Output the [X, Y] coordinate of the center of the cell containing the given text.  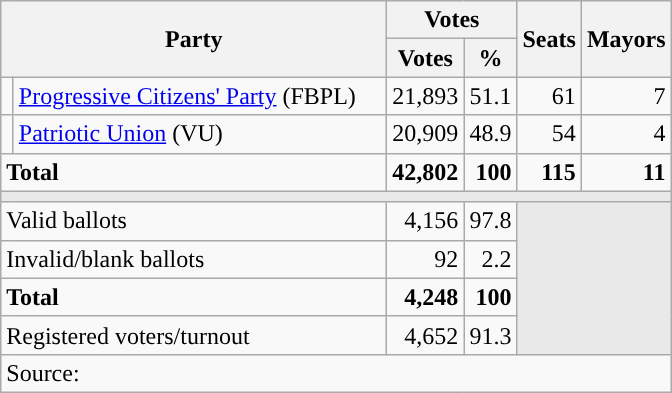
2.2 [490, 259]
4,248 [426, 297]
Valid ballots [194, 221]
11 [626, 172]
4,652 [426, 335]
Seats [549, 39]
91.3 [490, 335]
21,893 [426, 96]
Party [194, 39]
48.9 [490, 134]
20,909 [426, 134]
Invalid/blank ballots [194, 259]
61 [549, 96]
Mayors [626, 39]
92 [426, 259]
% [490, 58]
Source: [336, 373]
Registered voters/turnout [194, 335]
7 [626, 96]
4,156 [426, 221]
54 [549, 134]
97.8 [490, 221]
Patriotic Union (VU) [200, 134]
115 [549, 172]
51.1 [490, 96]
Progressive Citizens' Party (FBPL) [200, 96]
4 [626, 134]
42,802 [426, 172]
